Find where the given text appears and provide that cell's center as (X, Y) coordinate. 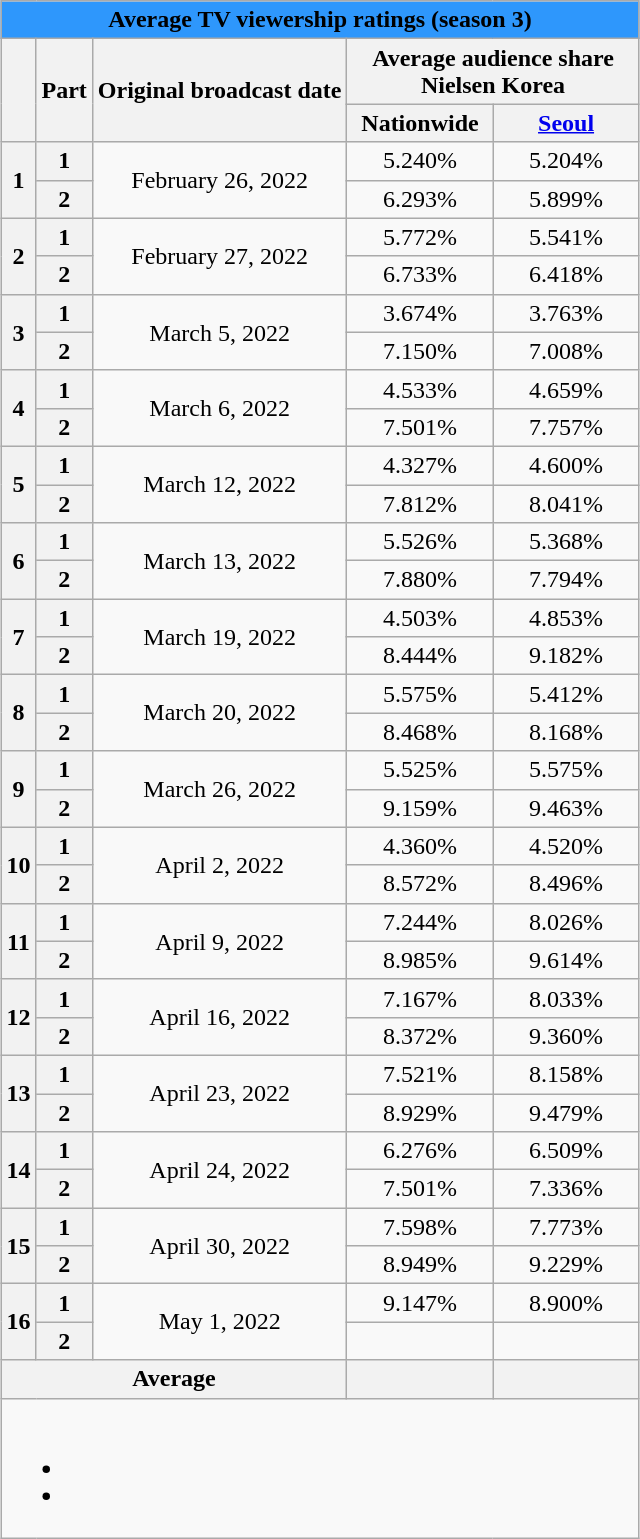
7.773% (566, 1227)
9.614% (566, 960)
7.150% (420, 351)
4 (18, 408)
5 (18, 484)
15 (18, 1246)
4.853% (566, 618)
9.479% (566, 1113)
8.929% (420, 1113)
7.008% (566, 351)
April 16, 2022 (220, 1017)
10 (18, 865)
9 (18, 789)
8.168% (566, 732)
9.360% (566, 1036)
7.167% (420, 998)
8.033% (566, 998)
16 (18, 1322)
Average (174, 1379)
April 2, 2022 (220, 865)
7 (18, 637)
4.327% (420, 465)
9.182% (566, 656)
5.772% (420, 237)
4.520% (566, 846)
5.899% (566, 199)
4.533% (420, 389)
April 9, 2022 (220, 941)
5.526% (420, 542)
8.985% (420, 960)
February 27, 2022 (220, 256)
14 (18, 1170)
Nationwide (420, 123)
8.041% (566, 503)
5.204% (566, 161)
6.509% (566, 1151)
6.276% (420, 1151)
Seoul (566, 123)
9.463% (566, 808)
7.244% (420, 922)
7.880% (420, 580)
5.368% (566, 542)
4.503% (420, 618)
7.812% (420, 503)
3 (18, 332)
5.240% (420, 161)
8.572% (420, 884)
8.468% (420, 732)
5.525% (420, 770)
March 20, 2022 (220, 713)
March 12, 2022 (220, 484)
12 (18, 1017)
8.444% (420, 656)
13 (18, 1093)
March 19, 2022 (220, 637)
6.418% (566, 275)
3.763% (566, 313)
7.336% (566, 1189)
Original broadcast date (220, 90)
March 5, 2022 (220, 332)
March 13, 2022 (220, 561)
4.600% (566, 465)
7.757% (566, 427)
8.900% (566, 1303)
4.360% (420, 846)
6.733% (420, 275)
April 30, 2022 (220, 1246)
5.541% (566, 237)
May 1, 2022 (220, 1322)
11 (18, 941)
9.147% (420, 1303)
8 (18, 713)
9.159% (420, 808)
April 24, 2022 (220, 1170)
5.412% (566, 694)
7.794% (566, 580)
6 (18, 561)
6.293% (420, 199)
Average audience share Nielsen Korea (493, 72)
April 23, 2022 (220, 1093)
Part (64, 90)
8.496% (566, 884)
8.372% (420, 1036)
4.659% (566, 389)
8.949% (420, 1265)
7.521% (420, 1074)
8.158% (566, 1074)
March 6, 2022 (220, 408)
9.229% (566, 1265)
8.026% (566, 922)
7.598% (420, 1227)
February 26, 2022 (220, 180)
Average TV viewership ratings (season 3) (320, 20)
3.674% (420, 313)
March 26, 2022 (220, 789)
